Output the [X, Y] coordinate of the center of the cell containing the given text.  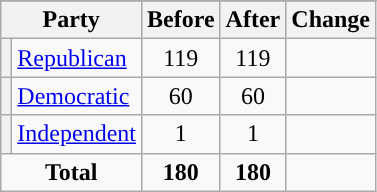
After [253, 20]
Total [72, 172]
Democratic [77, 96]
Party [72, 20]
Change [331, 20]
Before [180, 20]
Republican [77, 58]
Independent [77, 134]
